Output the (x, y) coordinate of the center of the cell containing the given text.  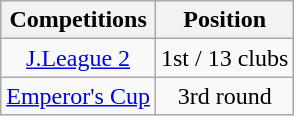
Emperor's Cup (78, 96)
1st / 13 clubs (224, 58)
Position (224, 20)
3rd round (224, 96)
Competitions (78, 20)
J.League 2 (78, 58)
